Return [X, Y] of the center of cell containing provided text 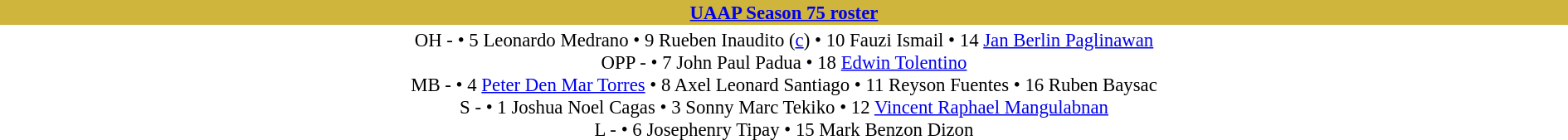
UAAP Season 75 roster [784, 12]
